Return the (x, y) coordinate for the center point of the cell that contains the specified text.  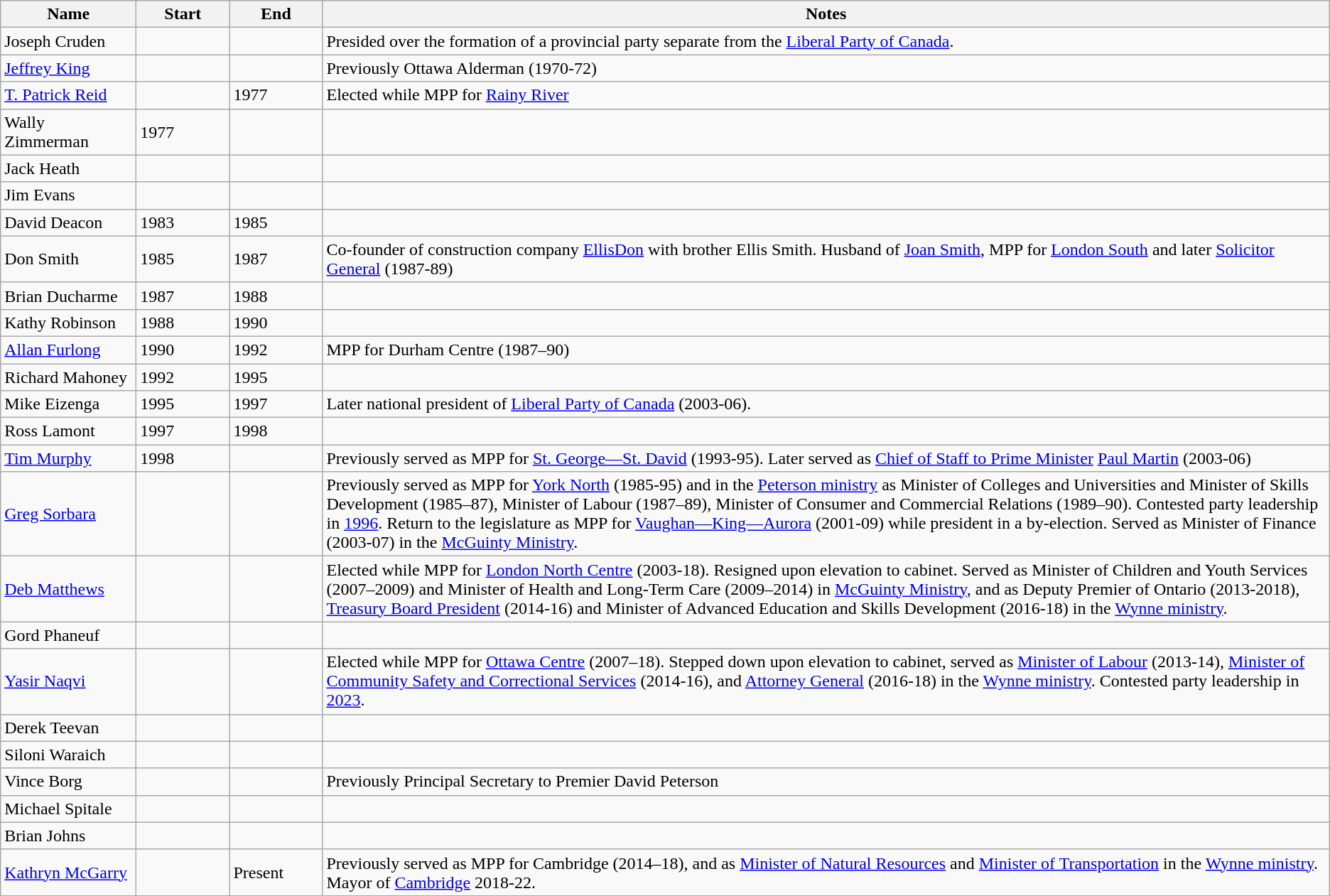
Derek Teevan (68, 728)
Jack Heath (68, 168)
Jeffrey King (68, 68)
Greg Sorbara (68, 514)
Tim Murphy (68, 458)
Kathryn McGarry (68, 873)
Joseph Cruden (68, 41)
Gord Phaneuf (68, 635)
David Deacon (68, 222)
Brian Ducharme (68, 296)
1983 (183, 222)
MPP for Durham Centre (1987–90) (826, 350)
Name (68, 14)
Don Smith (68, 259)
Previously Ottawa Alderman (1970-72) (826, 68)
Notes (826, 14)
Jim Evans (68, 195)
T. Patrick Reid (68, 95)
Elected while MPP for Rainy River (826, 95)
Siloni Waraich (68, 755)
Vince Borg (68, 782)
Mike Eizenga (68, 404)
Previously served as MPP for St. George—St. David (1993-95). Later served as Chief of Staff to Prime Minister Paul Martin (2003-06) (826, 458)
Previously Principal Secretary to Premier David Peterson (826, 782)
Start (183, 14)
Allan Furlong (68, 350)
End (276, 14)
Michael Spitale (68, 809)
Kathy Robinson (68, 323)
Later national president of Liberal Party of Canada (2003-06). (826, 404)
Ross Lamont (68, 431)
Yasir Naqvi (68, 681)
Wally Zimmerman (68, 132)
Richard Mahoney (68, 377)
Present (276, 873)
Deb Matthews (68, 589)
Brian Johns (68, 836)
Presided over the formation of a provincial party separate from the Liberal Party of Canada. (826, 41)
